From the cell containing the given text, extract its center point as [x, y] coordinate. 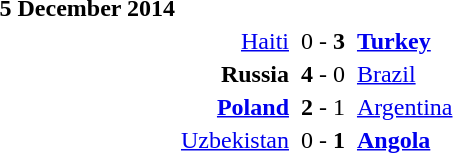
Russia [236, 74]
4 - 0 [322, 74]
0 - 3 [322, 41]
Poland [236, 107]
Haiti [236, 41]
2 - 1 [322, 107]
